Provide the (X, Y) coordinate of the cell's center where the given text is located.  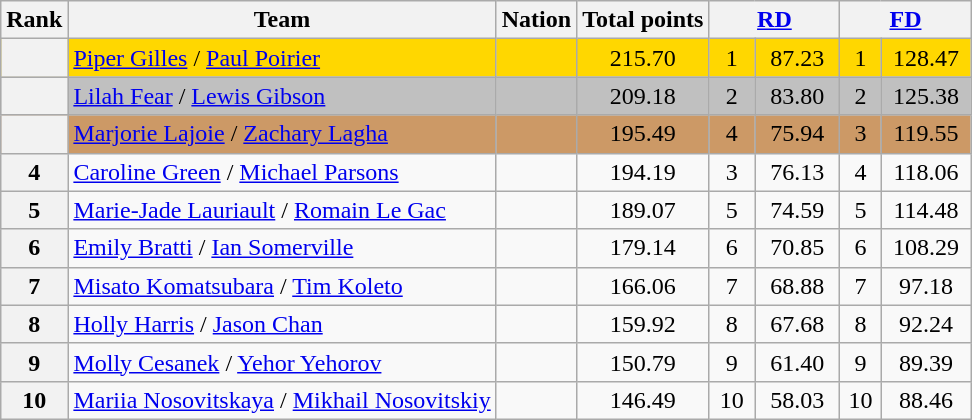
Caroline Green / Michael Parsons (282, 172)
Holly Harris / Jason Chan (282, 324)
108.29 (926, 248)
61.40 (798, 362)
75.94 (798, 134)
119.55 (926, 134)
189.07 (643, 210)
RD (774, 20)
125.38 (926, 96)
Piper Gilles / Paul Poirier (282, 58)
146.49 (643, 400)
159.92 (643, 324)
118.06 (926, 172)
89.39 (926, 362)
97.18 (926, 286)
Lilah Fear / Lewis Gibson (282, 96)
179.14 (643, 248)
Rank (34, 20)
Team (282, 20)
128.47 (926, 58)
209.18 (643, 96)
114.48 (926, 210)
67.68 (798, 324)
Misato Komatsubara / Tim Koleto (282, 286)
Molly Cesanek / Yehor Yehorov (282, 362)
195.49 (643, 134)
74.59 (798, 210)
Marjorie Lajoie / Zachary Lagha (282, 134)
Emily Bratti / Ian Somerville (282, 248)
166.06 (643, 286)
150.79 (643, 362)
194.19 (643, 172)
92.24 (926, 324)
76.13 (798, 172)
68.88 (798, 286)
58.03 (798, 400)
88.46 (926, 400)
Total points (643, 20)
Mariia Nosovitskaya / Mikhail Nosovitskiy (282, 400)
83.80 (798, 96)
FD (906, 20)
87.23 (798, 58)
Marie-Jade Lauriault / Romain Le Gac (282, 210)
Nation (536, 20)
215.70 (643, 58)
70.85 (798, 248)
